Output the [x, y] coordinate of the center of the cell containing the given text.  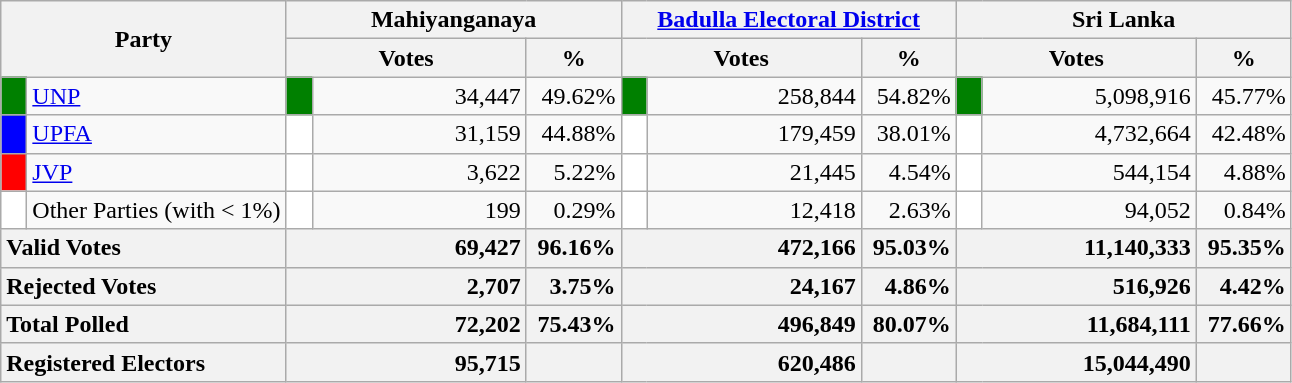
5.22% [574, 172]
Sri Lanka [1124, 20]
4.54% [908, 172]
179,459 [754, 134]
45.77% [1244, 96]
44.88% [574, 134]
54.82% [908, 96]
5,098,916 [1089, 96]
77.66% [1244, 324]
95.35% [1244, 248]
3,622 [419, 172]
JVP [156, 172]
544,154 [1089, 172]
3.75% [574, 286]
21,445 [754, 172]
Valid Votes [144, 248]
Badulla Electoral District [788, 20]
516,926 [1076, 286]
49.62% [574, 96]
24,167 [741, 286]
496,849 [741, 324]
96.16% [574, 248]
75.43% [574, 324]
11,684,111 [1076, 324]
199 [419, 210]
4.88% [1244, 172]
Other Parties (with < 1%) [156, 210]
15,044,490 [1076, 362]
11,140,333 [1076, 248]
Total Polled [144, 324]
472,166 [741, 248]
95.03% [908, 248]
0.29% [574, 210]
258,844 [754, 96]
69,427 [406, 248]
UPFA [156, 134]
Mahiyanganaya [454, 20]
UNP [156, 96]
2.63% [908, 210]
Registered Electors [144, 362]
38.01% [908, 134]
4.42% [1244, 286]
80.07% [908, 324]
12,418 [754, 210]
34,447 [419, 96]
4,732,664 [1089, 134]
94,052 [1089, 210]
Party [144, 39]
4.86% [908, 286]
620,486 [741, 362]
95,715 [406, 362]
42.48% [1244, 134]
72,202 [406, 324]
2,707 [406, 286]
31,159 [419, 134]
0.84% [1244, 210]
Rejected Votes [144, 286]
